Pinpoint the cell where the given text exists, returning its [x, y] midpoint coordinate. 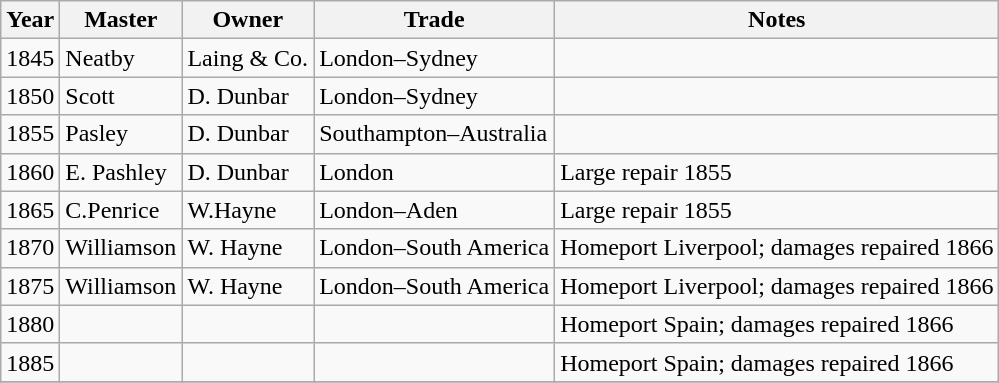
Laing & Co. [248, 58]
Neatby [121, 58]
Year [30, 20]
London [434, 172]
Pasley [121, 134]
Scott [121, 96]
1870 [30, 248]
1875 [30, 286]
Owner [248, 20]
Notes [777, 20]
Master [121, 20]
1865 [30, 210]
1880 [30, 324]
C.Penrice [121, 210]
1885 [30, 362]
Trade [434, 20]
London–Aden [434, 210]
W.Hayne [248, 210]
1850 [30, 96]
Southampton–Australia [434, 134]
1855 [30, 134]
1860 [30, 172]
1845 [30, 58]
E. Pashley [121, 172]
